Return the (x, y) coordinate for the center point of the cell that contains the specified text.  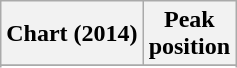
Chart (2014) (72, 34)
Peakposition (189, 34)
